Identify which cell holds the provided text, then report its (X, Y) central coordinate. 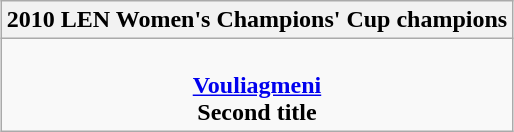
Vouliagmeni Second title (256, 85)
2010 LEN Women's Champions' Cup champions (256, 20)
